Return the [X, Y] coordinate for the center point of the cell that contains the specified text.  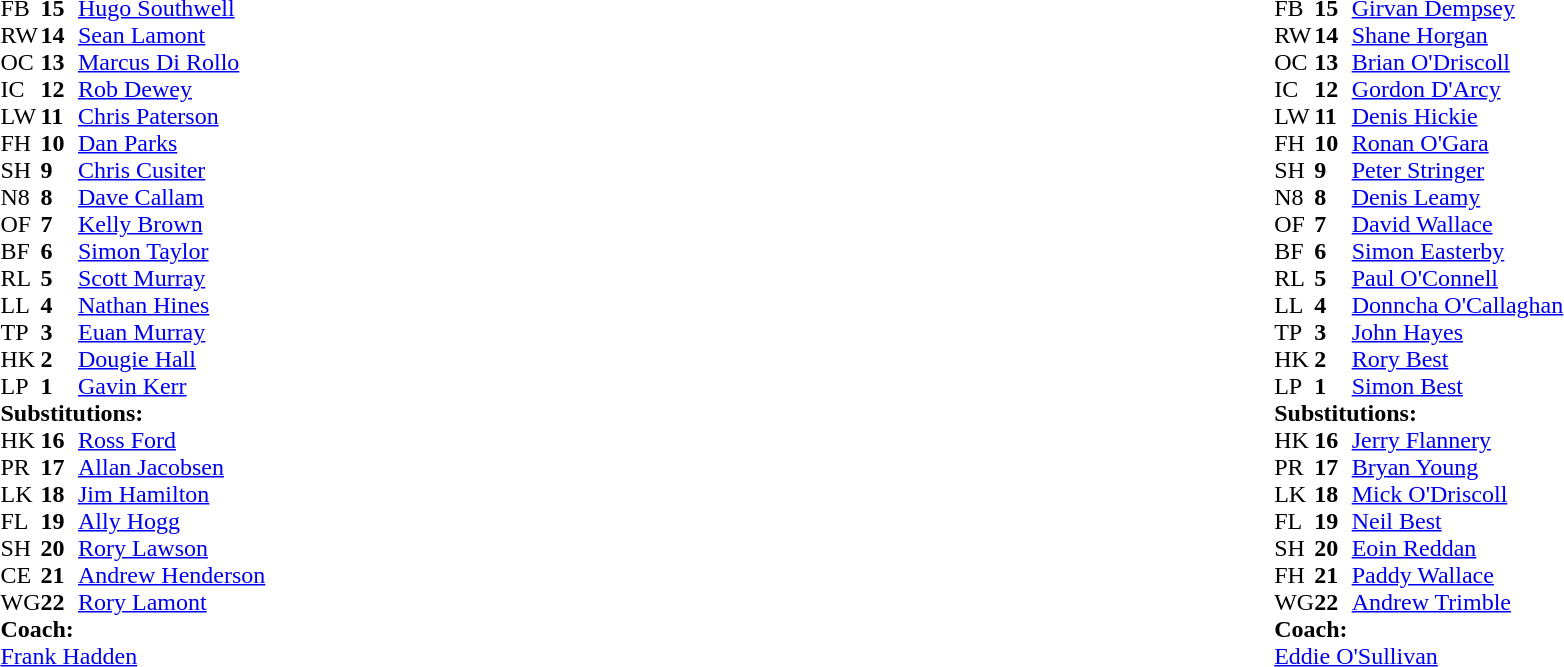
Mick O'Driscoll [1458, 494]
Neil Best [1458, 522]
Rob Dewey [172, 90]
Shane Horgan [1458, 36]
Paul O'Connell [1458, 278]
Simon Taylor [172, 252]
Denis Leamy [1458, 198]
Gavin Kerr [172, 386]
Rory Lamont [172, 602]
Nathan Hines [172, 306]
Jerry Flannery [1458, 440]
Rory Lawson [172, 548]
Jim Hamilton [172, 494]
Allan Jacobsen [172, 468]
Andrew Henderson [172, 576]
Ronan O'Gara [1458, 144]
Sean Lamont [172, 36]
Dan Parks [172, 144]
Marcus Di Rollo [172, 62]
Gordon D'Arcy [1458, 90]
Andrew Trimble [1458, 602]
Rory Best [1458, 360]
Peter Stringer [1458, 170]
Denis Hickie [1458, 116]
Chris Paterson [172, 116]
Simon Best [1458, 386]
Dougie Hall [172, 360]
Brian O'Driscoll [1458, 62]
Dave Callam [172, 198]
Euan Murray [172, 332]
Kelly Brown [172, 224]
John Hayes [1458, 332]
Simon Easterby [1458, 252]
Paddy Wallace [1458, 576]
Chris Cusiter [172, 170]
Bryan Young [1458, 468]
Donncha O'Callaghan [1458, 306]
Eoin Reddan [1458, 548]
CE [20, 576]
Ross Ford [172, 440]
Ally Hogg [172, 522]
Scott Murray [172, 278]
David Wallace [1458, 224]
